Pinpoint the cell where the given text exists, returning its [X, Y] midpoint coordinate. 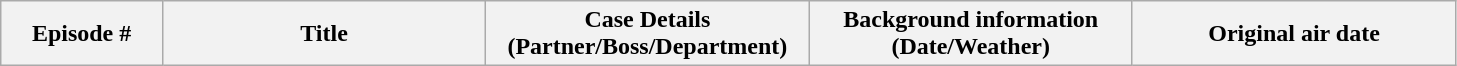
Original air date [1294, 34]
Case Details(Partner/Boss/Department) [648, 34]
Episode # [82, 34]
Title [324, 34]
Background information(Date/Weather) [970, 34]
